Return (x, y) of the center of cell containing provided text 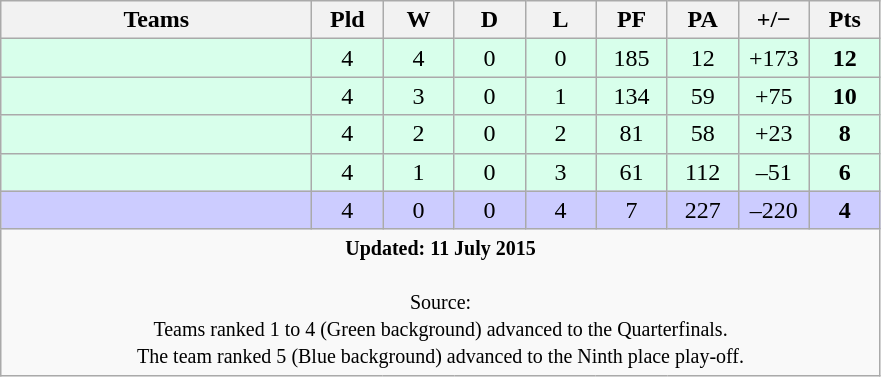
–51 (774, 172)
81 (632, 134)
L (560, 20)
112 (702, 172)
185 (632, 58)
8 (844, 134)
PF (632, 20)
227 (702, 210)
Pld (348, 20)
10 (844, 96)
59 (702, 96)
Teams (156, 20)
W (418, 20)
134 (632, 96)
7 (632, 210)
58 (702, 134)
D (490, 20)
PA (702, 20)
+75 (774, 96)
61 (632, 172)
+173 (774, 58)
6 (844, 172)
–220 (774, 210)
Pts (844, 20)
+/− (774, 20)
+23 (774, 134)
